Capture the cell that displays the provided text and extract its (x, y) central coordinate. 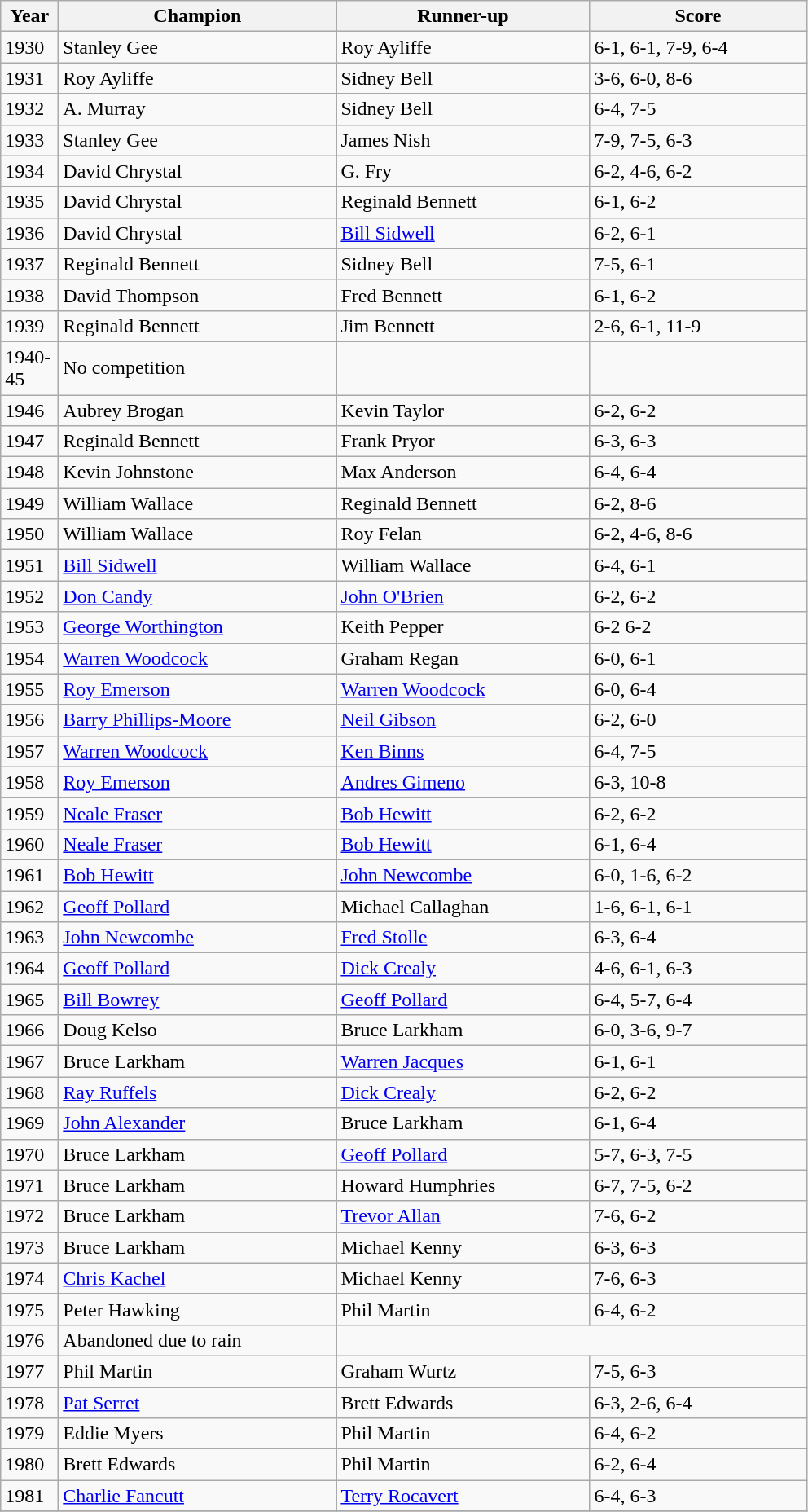
6-4, 5-7, 6-4 (698, 1000)
1958 (29, 782)
Graham Regan (463, 658)
Champion (197, 16)
John Alexander (197, 1123)
1975 (29, 1309)
1930 (29, 47)
Chris Kachel (197, 1278)
6-4, 6-4 (698, 472)
6-3, 10-8 (698, 782)
1950 (29, 534)
Score (698, 16)
1980 (29, 1465)
1940-45 (29, 368)
Trevor Allan (463, 1216)
1966 (29, 1031)
6-3, 2-6, 6-4 (698, 1402)
5-7, 6-3, 7-5 (698, 1154)
1969 (29, 1123)
7-5, 6-1 (698, 264)
1970 (29, 1154)
6-2, 6-4 (698, 1465)
6-0, 6-1 (698, 658)
James Nish (463, 140)
6-1, 6-1, 7-9, 6-4 (698, 47)
6-7, 7-5, 6-2 (698, 1185)
Runner-up (463, 16)
Fred Stolle (463, 938)
Charlie Fancutt (197, 1496)
6-2, 6-0 (698, 720)
1955 (29, 689)
1948 (29, 472)
Year (29, 16)
Aubrey Brogan (197, 410)
1953 (29, 627)
1938 (29, 295)
1939 (29, 326)
1954 (29, 658)
1934 (29, 171)
Pat Serret (197, 1402)
1965 (29, 1000)
Neil Gibson (463, 720)
Don Candy (197, 596)
2-6, 6-1, 11-9 (698, 326)
1956 (29, 720)
Warren Jacques (463, 1061)
Ken Binns (463, 751)
6-0, 3-6, 9-7 (698, 1031)
Barry Phillips-Moore (197, 720)
1949 (29, 503)
1-6, 6-1, 6-1 (698, 907)
1936 (29, 233)
Keith Pepper (463, 627)
1972 (29, 1216)
1979 (29, 1434)
1961 (29, 875)
Kevin Taylor (463, 410)
1947 (29, 442)
6-4, 6-3 (698, 1496)
1964 (29, 969)
1978 (29, 1402)
6-2, 8-6 (698, 503)
6-0, 1-6, 6-2 (698, 875)
1952 (29, 596)
6-2 6-2 (698, 627)
6-2, 4-6, 6-2 (698, 171)
1960 (29, 844)
1933 (29, 140)
7-9, 7-5, 6-3 (698, 140)
Graham Wurtz (463, 1371)
John O'Brien (463, 596)
Eddie Myers (197, 1434)
Abandoned due to rain (197, 1340)
Doug Kelso (197, 1031)
Bill Bowrey (197, 1000)
6-0, 6-4 (698, 689)
1962 (29, 907)
1932 (29, 109)
A. Murray (197, 109)
Roy Felan (463, 534)
1957 (29, 751)
1959 (29, 813)
1951 (29, 565)
George Worthington (197, 627)
1977 (29, 1371)
1976 (29, 1340)
1946 (29, 410)
6-4, 6-1 (698, 565)
Fred Bennett (463, 295)
David Thompson (197, 295)
Frank Pryor (463, 442)
Andres Gimeno (463, 782)
Jim Bennett (463, 326)
1931 (29, 78)
1973 (29, 1247)
6-2, 6-1 (698, 233)
Max Anderson (463, 472)
6-2, 4-6, 8-6 (698, 534)
Peter Hawking (197, 1309)
1971 (29, 1185)
7-5, 6-3 (698, 1371)
Howard Humphries (463, 1185)
7-6, 6-3 (698, 1278)
Terry Rocavert (463, 1496)
Kevin Johnstone (197, 472)
1937 (29, 264)
No competition (197, 368)
1963 (29, 938)
1974 (29, 1278)
Ray Ruffels (197, 1092)
G. Fry (463, 171)
Michael Callaghan (463, 907)
1968 (29, 1092)
1935 (29, 202)
6-3, 6-4 (698, 938)
1981 (29, 1496)
4-6, 6-1, 6-3 (698, 969)
3-6, 6-0, 8-6 (698, 78)
7-6, 6-2 (698, 1216)
6-1, 6-1 (698, 1061)
1967 (29, 1061)
